Provide the (X, Y) coordinate of the cell's center where the given text is located.  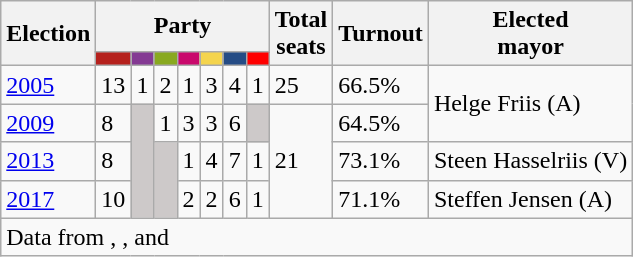
2017 (48, 199)
Helge Friis (A) (530, 104)
2005 (48, 85)
Election (48, 34)
71.1% (381, 199)
Totalseats (301, 34)
2013 (48, 161)
10 (114, 199)
Steffen Jensen (A) (530, 199)
73.1% (381, 161)
2009 (48, 123)
66.5% (381, 85)
Electedmayor (530, 34)
25 (301, 85)
64.5% (381, 123)
Turnout (381, 34)
Party (182, 26)
13 (114, 85)
Data from , , and (317, 237)
21 (301, 161)
7 (234, 161)
Steen Hasselriis (V) (530, 161)
